Capture the cell that displays the provided text and extract its [x, y] central coordinate. 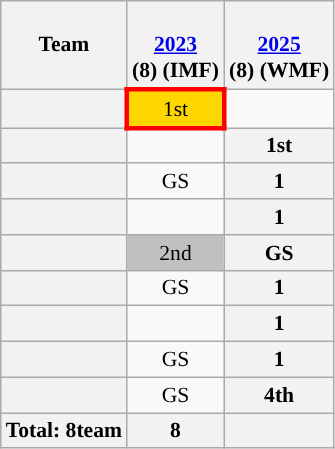
Total: 8team [64, 431]
Team [64, 45]
8 [176, 431]
2nd [176, 253]
2025(8) (WMF) [279, 45]
4th [279, 395]
2023(8) (IMF) [176, 45]
